Find where the given text appears and provide that cell's center as (x, y) coordinate. 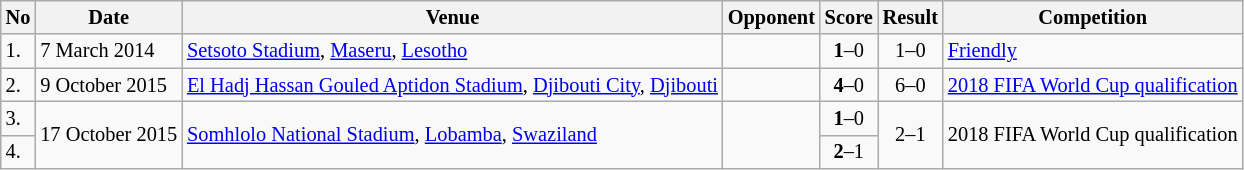
Venue (452, 17)
2. (18, 85)
1. (18, 51)
El Hadj Hassan Gouled Aptidon Stadium, Djibouti City, Djibouti (452, 85)
17 October 2015 (108, 134)
Score (849, 17)
Friendly (1093, 51)
Result (910, 17)
7 March 2014 (108, 51)
Date (108, 17)
3. (18, 118)
4. (18, 152)
4–0 (849, 85)
9 October 2015 (108, 85)
Somhlolo National Stadium, Lobamba, Swaziland (452, 134)
No (18, 17)
Opponent (772, 17)
6–0 (910, 85)
Competition (1093, 17)
Setsoto Stadium, Maseru, Lesotho (452, 51)
